Extract the (X, Y) coordinate from the center of the cell holding the provided text.  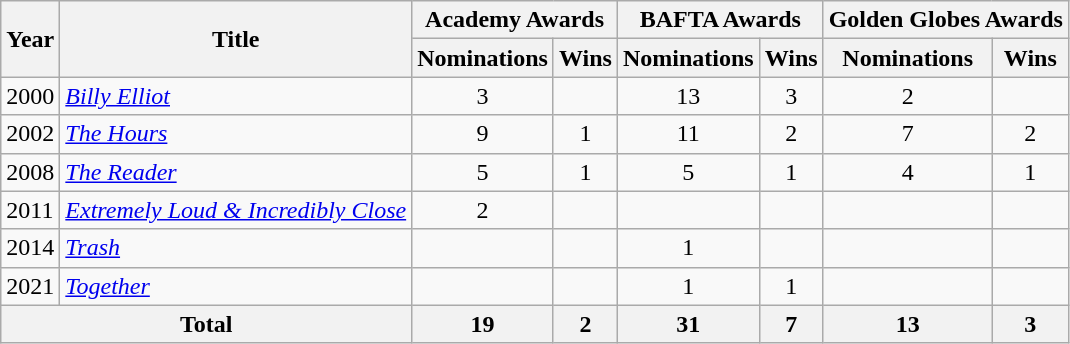
2011 (30, 210)
11 (688, 134)
31 (688, 324)
Billy Elliot (236, 96)
The Reader (236, 172)
The Hours (236, 134)
2002 (30, 134)
Title (236, 39)
Total (206, 324)
19 (483, 324)
Together (236, 286)
2014 (30, 248)
2021 (30, 286)
Golden Globes Awards (946, 20)
2000 (30, 96)
BAFTA Awards (720, 20)
2008 (30, 172)
9 (483, 134)
4 (908, 172)
Year (30, 39)
Academy Awards (515, 20)
Trash (236, 248)
Extremely Loud & Incredibly Close (236, 210)
